Return the [X, Y] coordinate for the center point of the cell that contains the specified text.  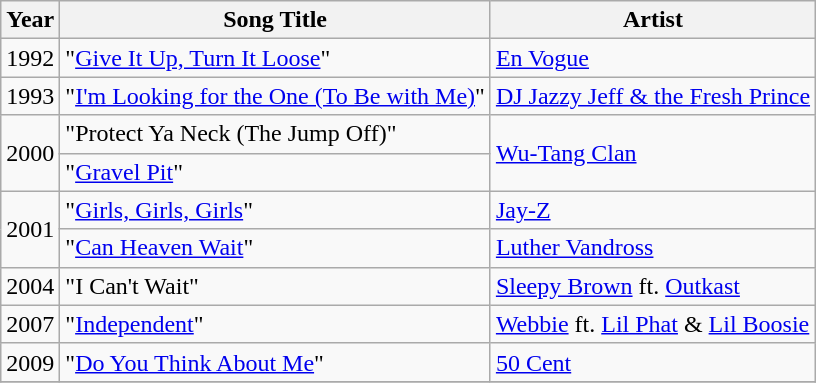
"Give It Up, Turn It Loose" [276, 58]
2000 [30, 153]
Jay-Z [652, 210]
50 Cent [652, 362]
2001 [30, 229]
En Vogue [652, 58]
"Independent" [276, 324]
2009 [30, 362]
"Do You Think About Me" [276, 362]
Song Title [276, 20]
Luther Vandross [652, 248]
"Girls, Girls, Girls" [276, 210]
2007 [30, 324]
"Gravel Pit" [276, 172]
"I'm Looking for the One (To Be with Me)" [276, 96]
"Can Heaven Wait" [276, 248]
1992 [30, 58]
"Protect Ya Neck (The Jump Off)" [276, 134]
2004 [30, 286]
"I Can't Wait" [276, 286]
Year [30, 20]
Artist [652, 20]
1993 [30, 96]
Sleepy Brown ft. Outkast [652, 286]
DJ Jazzy Jeff & the Fresh Prince [652, 96]
Wu-Tang Clan [652, 153]
Webbie ft. Lil Phat & Lil Boosie [652, 324]
